Scan for the cell matching the given text and deliver its (x, y) coordinate at center. 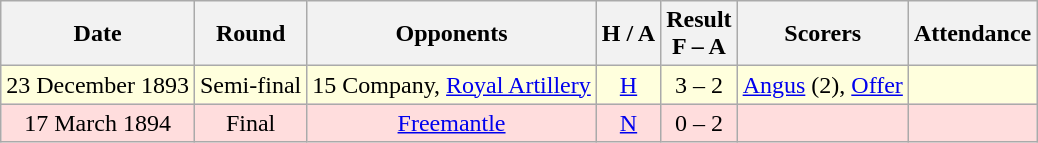
Opponents (452, 34)
23 December 1893 (98, 85)
Angus (2), Offer (822, 85)
N (628, 123)
Round (250, 34)
Final (250, 123)
Freemantle (452, 123)
H (628, 85)
H / A (628, 34)
ResultF – A (699, 34)
Date (98, 34)
Scorers (822, 34)
3 – 2 (699, 85)
17 March 1894 (98, 123)
Semi-final (250, 85)
15 Company, Royal Artillery (452, 85)
0 – 2 (699, 123)
Attendance (972, 34)
